Find where the given text appears and provide that cell's center as [x, y] coordinate. 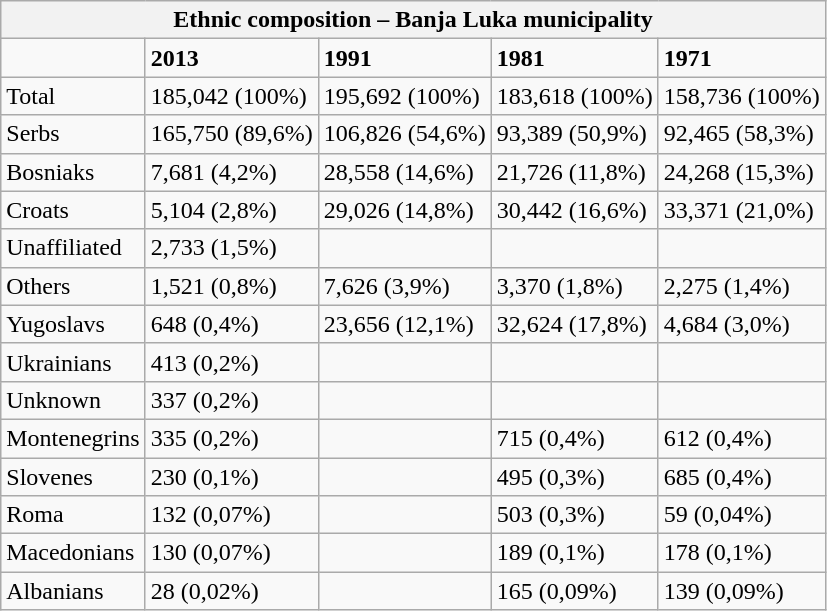
1971 [742, 58]
Roma [73, 515]
Ethnic composition – Banja Luka municipality [414, 20]
3,370 (1,8%) [574, 286]
28,558 (14,6%) [404, 172]
4,684 (3,0%) [742, 324]
28 (0,02%) [232, 591]
2013 [232, 58]
132 (0,07%) [232, 515]
Montenegrins [73, 438]
24,268 (15,3%) [742, 172]
Bosniaks [73, 172]
612 (0,4%) [742, 438]
337 (0,2%) [232, 400]
195,692 (100%) [404, 96]
21,726 (11,8%) [574, 172]
130 (0,07%) [232, 553]
7,681 (4,2%) [232, 172]
Yugoslavs [73, 324]
715 (0,4%) [574, 438]
413 (0,2%) [232, 362]
165,750 (89,6%) [232, 134]
92,465 (58,3%) [742, 134]
1,521 (0,8%) [232, 286]
648 (0,4%) [232, 324]
Ukrainians [73, 362]
7,626 (3,9%) [404, 286]
Albanians [73, 591]
93,389 (50,9%) [574, 134]
29,026 (14,8%) [404, 210]
Unknown [73, 400]
2,733 (1,5%) [232, 248]
178 (0,1%) [742, 553]
139 (0,09%) [742, 591]
185,042 (100%) [232, 96]
59 (0,04%) [742, 515]
335 (0,2%) [232, 438]
23,656 (12,1%) [404, 324]
Croats [73, 210]
Total [73, 96]
30,442 (16,6%) [574, 210]
495 (0,3%) [574, 477]
Serbs [73, 134]
106,826 (54,6%) [404, 134]
1981 [574, 58]
230 (0,1%) [232, 477]
2,275 (1,4%) [742, 286]
503 (0,3%) [574, 515]
Macedonians [73, 553]
Others [73, 286]
183,618 (100%) [574, 96]
32,624 (17,8%) [574, 324]
33,371 (21,0%) [742, 210]
Unaffiliated [73, 248]
685 (0,4%) [742, 477]
5,104 (2,8%) [232, 210]
1991 [404, 58]
165 (0,09%) [574, 591]
Slovenes [73, 477]
158,736 (100%) [742, 96]
189 (0,1%) [574, 553]
